Extract the [x, y] coordinate from the center of the cell holding the provided text.  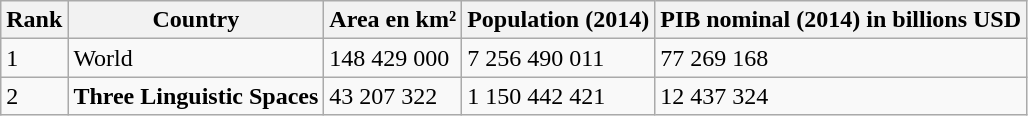
12 437 324 [841, 96]
Area en km² [393, 20]
Three Linguistic Spaces [196, 96]
148 429 000 [393, 58]
7 256 490 011 [558, 58]
Country [196, 20]
Rank [34, 20]
World [196, 58]
1 150 442 421 [558, 96]
PIB nominal (2014) in billions USD [841, 20]
Population (2014) [558, 20]
1 [34, 58]
77 269 168 [841, 58]
2 [34, 96]
43 207 322 [393, 96]
